Provide the (X, Y) coordinate of the cell's center where the given text is located.  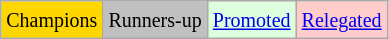
Runners-up (155, 20)
Champions (52, 20)
Relegated (342, 20)
Promoted (252, 20)
